Provide the [x, y] coordinate of the cell's center where the given text is located.  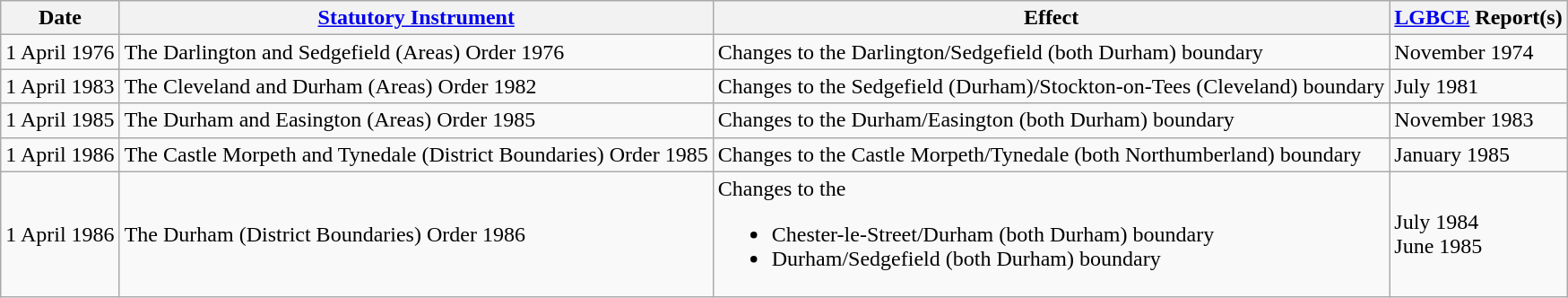
January 1985 [1478, 154]
Statutory Instrument [416, 18]
Changes to the Sedgefield (Durham)/Stockton-on-Tees (Cleveland) boundary [1051, 86]
The Castle Morpeth and Tynedale (District Boundaries) Order 1985 [416, 154]
The Durham (District Boundaries) Order 1986 [416, 234]
Changes to the Castle Morpeth/Tynedale (both Northumberland) boundary [1051, 154]
Effect [1051, 18]
Changes to the Durham/Easington (both Durham) boundary [1051, 120]
LGBCE Report(s) [1478, 18]
Date [60, 18]
July 1981 [1478, 86]
November 1974 [1478, 52]
Changes to the Darlington/Sedgefield (both Durham) boundary [1051, 52]
1 April 1985 [60, 120]
The Cleveland and Durham (Areas) Order 1982 [416, 86]
The Durham and Easington (Areas) Order 1985 [416, 120]
1 April 1983 [60, 86]
July 1984 June 1985 [1478, 234]
Changes to theChester-le-Street/Durham (both Durham) boundaryDurham/Sedgefield (both Durham) boundary [1051, 234]
1 April 1976 [60, 52]
November 1983 [1478, 120]
The Darlington and Sedgefield (Areas) Order 1976 [416, 52]
